Output the [x, y] coordinate of the center of the cell containing the given text.  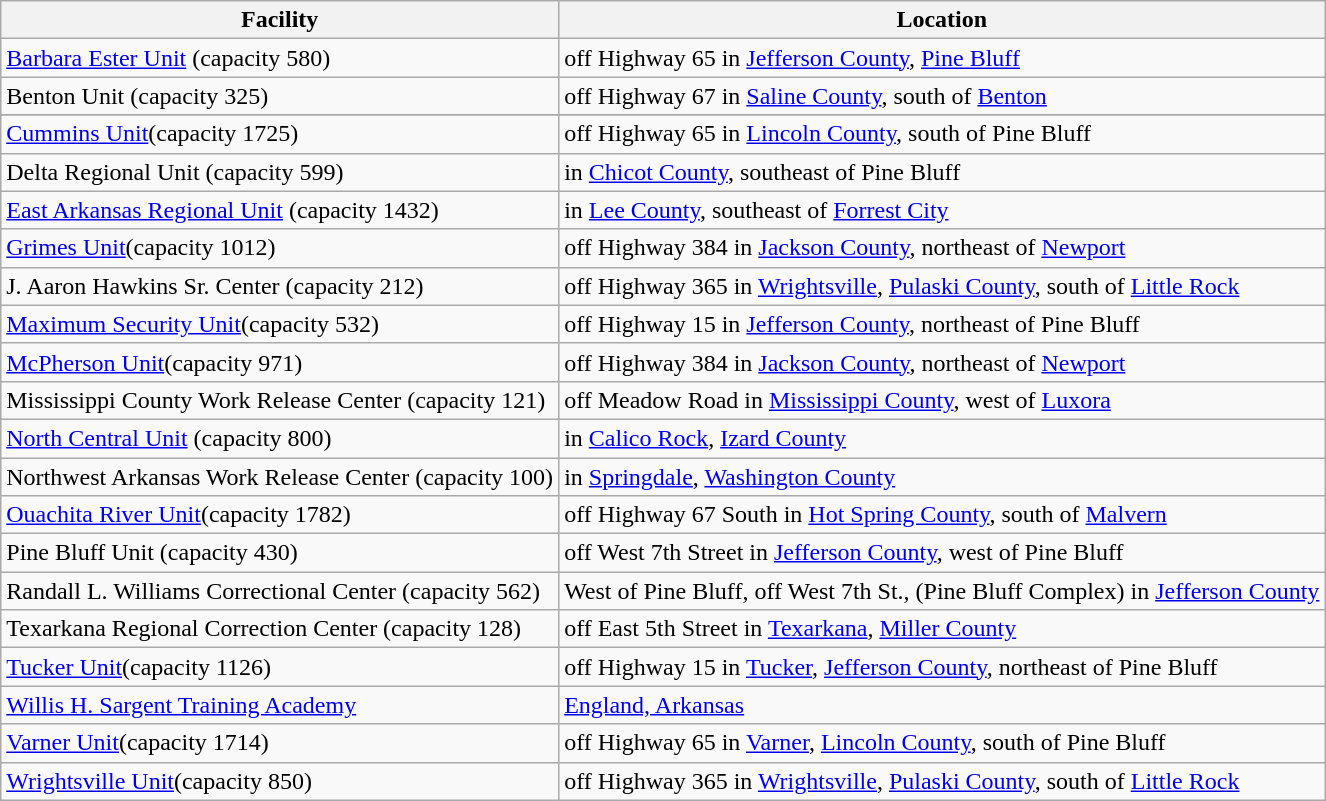
Grimes Unit(capacity 1012) [280, 248]
off Highway 15 in Tucker, Jefferson County, northeast of Pine Bluff [942, 667]
West of Pine Bluff, off West 7th St., (Pine Bluff Complex) in Jefferson County [942, 591]
in Calico Rock, Izard County [942, 438]
Tucker Unit(capacity 1126) [280, 667]
Pine Bluff Unit (capacity 430) [280, 553]
in Springdale, Washington County [942, 477]
off East 5th Street in Texarkana, Miller County [942, 629]
off West 7th Street in Jefferson County, west of Pine Bluff [942, 553]
Cummins Unit(capacity 1725) [280, 134]
in Lee County, southeast of Forrest City [942, 210]
Benton Unit (capacity 325) [280, 96]
Randall L. Williams Correctional Center (capacity 562) [280, 591]
off Highway 15 in Jefferson County, northeast of Pine Bluff [942, 324]
North Central Unit (capacity 800) [280, 438]
Location [942, 20]
McPherson Unit(capacity 971) [280, 362]
off Highway 65 in Jefferson County, Pine Bluff [942, 58]
Varner Unit(capacity 1714) [280, 743]
Texarkana Regional Correction Center (capacity 128) [280, 629]
Facility [280, 20]
in Chicot County, southeast of Pine Bluff [942, 172]
off Highway 65 in Varner, Lincoln County, south of Pine Bluff [942, 743]
East Arkansas Regional Unit (capacity 1432) [280, 210]
Maximum Security Unit(capacity 532) [280, 324]
off Highway 67 South in Hot Spring County, south of Malvern [942, 515]
Wrightsville Unit(capacity 850) [280, 781]
J. Aaron Hawkins Sr. Center (capacity 212) [280, 286]
off Highway 65 in Lincoln County, south of Pine Bluff [942, 134]
England, Arkansas [942, 705]
Northwest Arkansas Work Release Center (capacity 100) [280, 477]
off Meadow Road in Mississippi County, west of Luxora [942, 400]
Delta Regional Unit (capacity 599) [280, 172]
Willis H. Sargent Training Academy [280, 705]
Ouachita River Unit(capacity 1782) [280, 515]
Barbara Ester Unit (capacity 580) [280, 58]
off Highway 67 in Saline County, south of Benton [942, 96]
Mississippi County Work Release Center (capacity 121) [280, 400]
